For the text-containing cell, return its midpoint in [x, y] coordinate format. 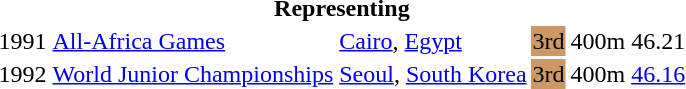
World Junior Championships [193, 74]
All-Africa Games [193, 41]
Cairo, Egypt [433, 41]
Seoul, South Korea [433, 74]
